Capture the cell that displays the provided text and extract its [X, Y] central coordinate. 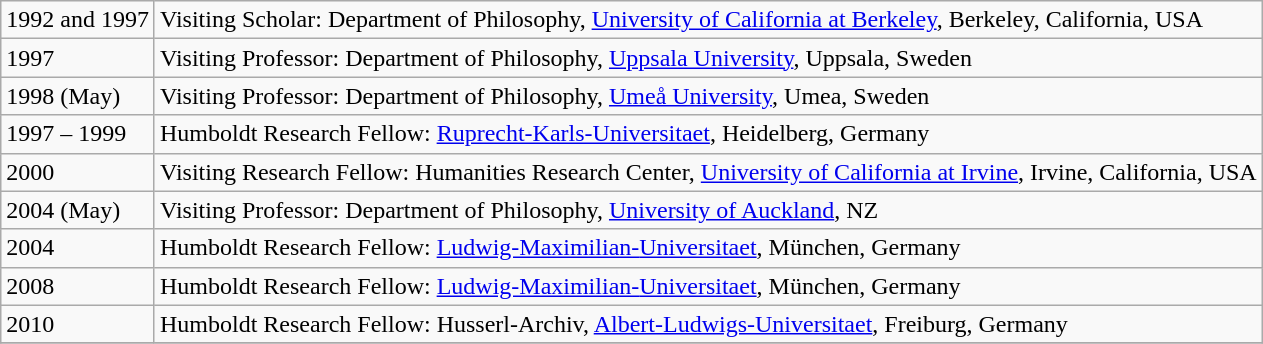
1992 and 1997 [78, 20]
2004 (May) [78, 210]
2008 [78, 286]
Humboldt Research Fellow: Husserl-Archiv, Albert-Ludwigs-Universitaet, Freiburg, Germany [708, 324]
Visiting Professor: Department of Philosophy, University of Auckland, NZ [708, 210]
Visiting Professor: Department of Philosophy, Uppsala University, Uppsala, Sweden [708, 58]
2010 [78, 324]
1998 (May) [78, 96]
Visiting Scholar: Department of Philosophy, University of California at Berkeley, Berkeley, California, USA [708, 20]
2004 [78, 248]
1997 – 1999 [78, 134]
2000 [78, 172]
Visiting Professor: Department of Philosophy, Umeå University, Umea, Sweden [708, 96]
Humboldt Research Fellow: Ruprecht-Karls-Universitaet, Heidelberg, Germany [708, 134]
Visiting Research Fellow: Humanities Research Center, University of California at Irvine, Irvine, California, USA [708, 172]
1997 [78, 58]
